Scan for the cell matching the given text and deliver its (X, Y) coordinate at center. 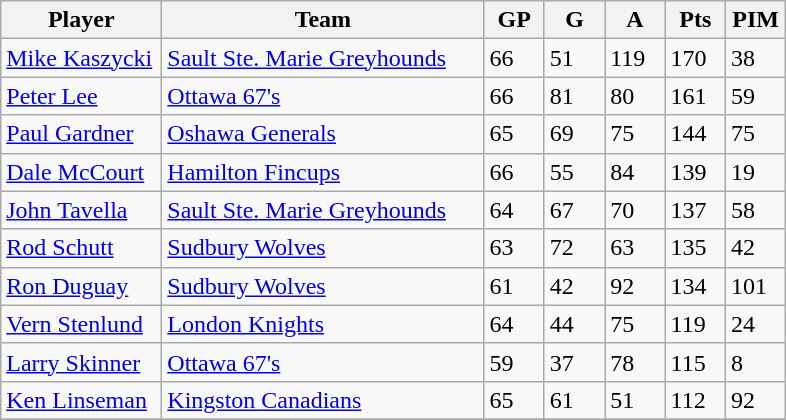
Larry Skinner (82, 362)
70 (635, 210)
78 (635, 362)
134 (695, 286)
24 (755, 324)
Dale McCourt (82, 172)
84 (635, 172)
Team (323, 20)
Rod Schutt (82, 248)
Oshawa Generals (323, 134)
A (635, 20)
Vern Stenlund (82, 324)
101 (755, 286)
137 (695, 210)
72 (574, 248)
144 (695, 134)
Hamilton Fincups (323, 172)
44 (574, 324)
81 (574, 96)
38 (755, 58)
GP (514, 20)
Ron Duguay (82, 286)
67 (574, 210)
55 (574, 172)
139 (695, 172)
37 (574, 362)
G (574, 20)
112 (695, 400)
115 (695, 362)
Kingston Canadians (323, 400)
58 (755, 210)
135 (695, 248)
161 (695, 96)
80 (635, 96)
PIM (755, 20)
London Knights (323, 324)
170 (695, 58)
69 (574, 134)
Player (82, 20)
John Tavella (82, 210)
8 (755, 362)
Ken Linseman (82, 400)
Pts (695, 20)
Peter Lee (82, 96)
Paul Gardner (82, 134)
Mike Kaszycki (82, 58)
19 (755, 172)
